Pinpoint the cell where the given text exists, returning its (X, Y) midpoint coordinate. 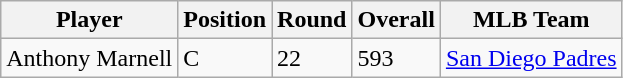
Player (90, 20)
San Diego Padres (531, 58)
Overall (396, 20)
593 (396, 58)
MLB Team (531, 20)
22 (312, 58)
C (225, 58)
Round (312, 20)
Position (225, 20)
Anthony Marnell (90, 58)
